Provide the (X, Y) coordinate of the cell's center where the given text is located.  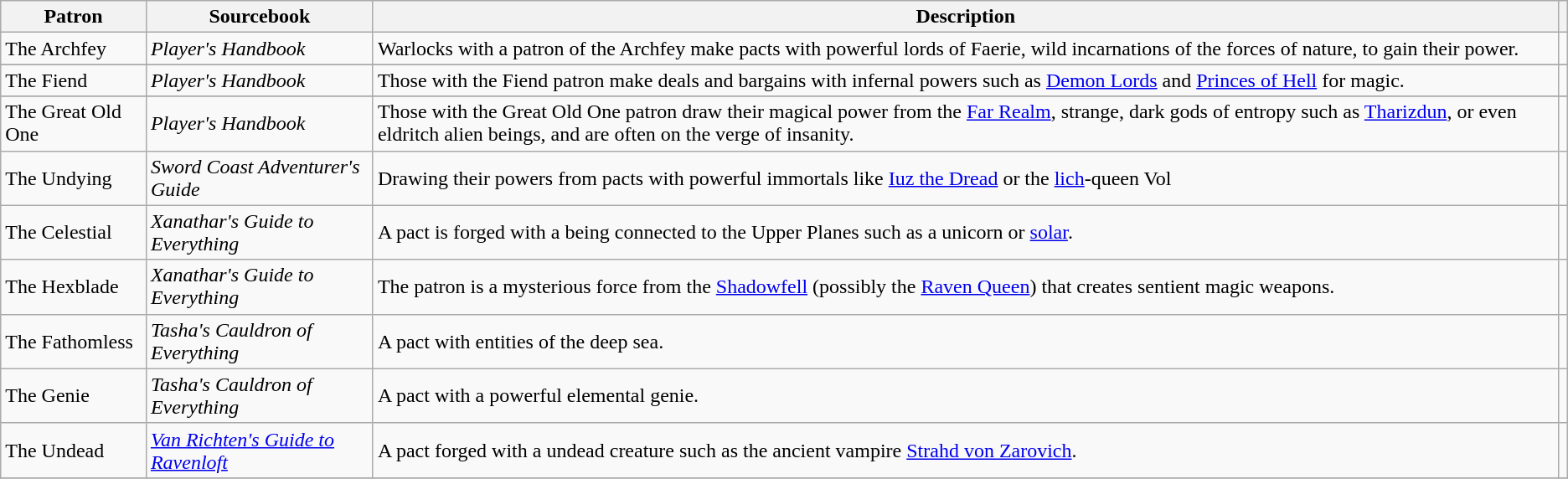
Warlocks with a patron of the Archfey make pacts with powerful lords of Faerie, wild incarnations of the forces of nature, to gain their power. (965, 49)
Those with the Fiend patron make deals and bargains with infernal powers such as Demon Lords and Princes of Hell for magic. (965, 80)
A pact with entities of the deep sea. (965, 342)
Van Richten's Guide to Ravenloft (260, 451)
Sword Coast Adventurer's Guide (260, 178)
The Archfey (74, 49)
A pact with a powerful elemental genie. (965, 395)
The Undying (74, 178)
Drawing their powers from pacts with powerful immortals like Iuz the Dread or the lich-queen Vol (965, 178)
A pact forged with a undead creature such as the ancient vampire Strahd von Zarovich. (965, 451)
The patron is a mysterious force from the Shadowfell (possibly the Raven Queen) that creates sentient magic weapons. (965, 286)
The Genie (74, 395)
The Celestial (74, 233)
The Fathomless (74, 342)
The Undead (74, 451)
A pact is forged with a being connected to the Upper Planes such as a unicorn or solar. (965, 233)
Description (965, 17)
Sourcebook (260, 17)
The Hexblade (74, 286)
The Great Old One (74, 124)
The Fiend (74, 80)
Patron (74, 17)
